For the text-containing cell, return its midpoint in (X, Y) coordinate format. 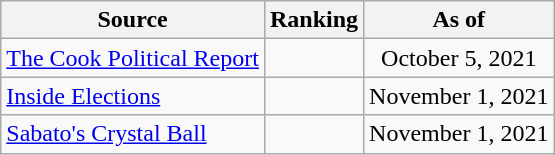
Source (133, 20)
Inside Elections (133, 96)
The Cook Political Report (133, 58)
Sabato's Crystal Ball (133, 134)
October 5, 2021 (459, 58)
Ranking (314, 20)
As of (459, 20)
